Identify which cell holds the provided text, then report its (x, y) central coordinate. 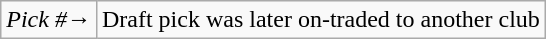
Pick #→ (49, 20)
Draft pick was later on-traded to another club (320, 20)
